Capture the cell that displays the provided text and extract its (x, y) central coordinate. 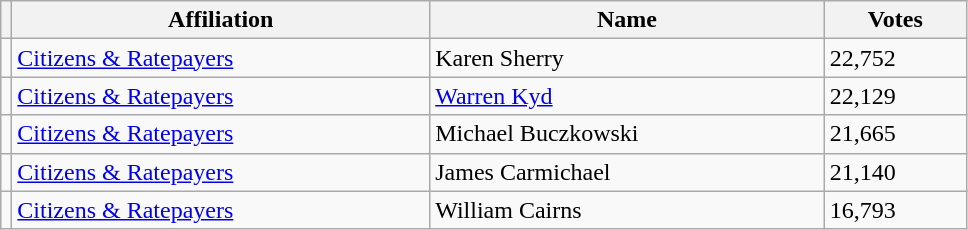
James Carmichael (628, 172)
21,665 (895, 134)
Name (628, 20)
22,129 (895, 96)
Votes (895, 20)
21,140 (895, 172)
Michael Buczkowski (628, 134)
22,752 (895, 58)
Affiliation (221, 20)
Warren Kyd (628, 96)
Karen Sherry (628, 58)
William Cairns (628, 210)
16,793 (895, 210)
